Detect which cell encompasses the target text, then output its (x, y) center coordinate. 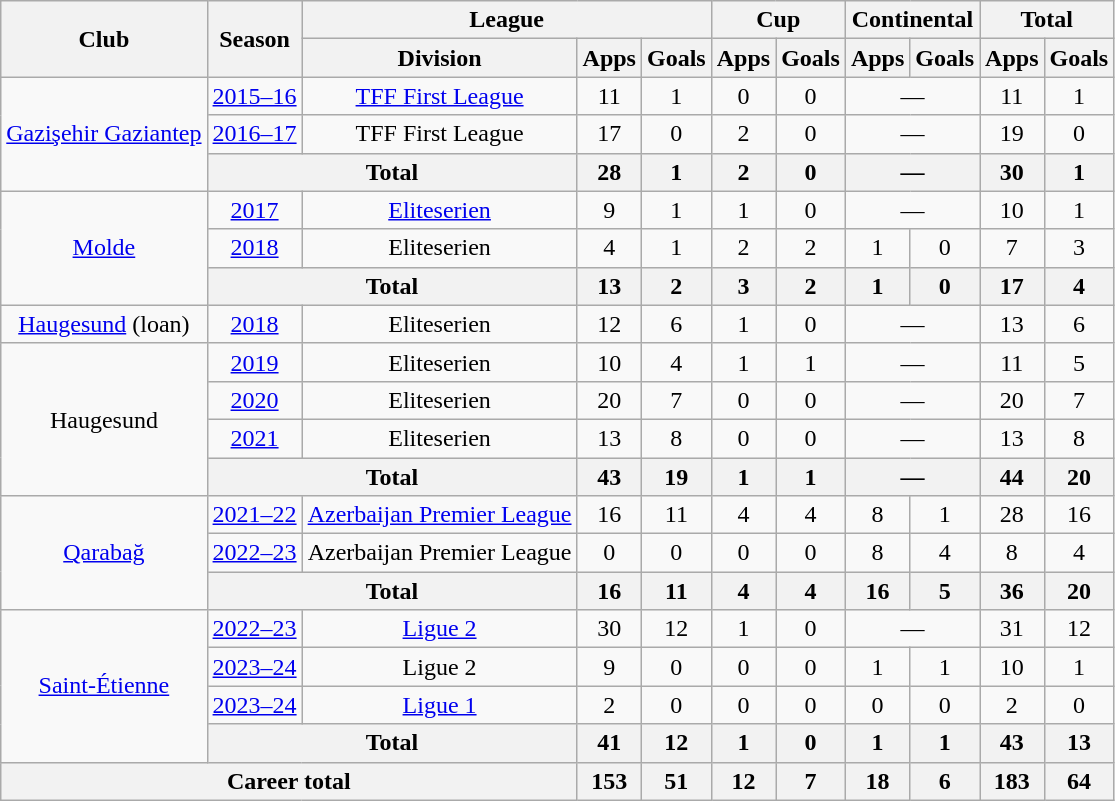
Career total (289, 781)
2017 (254, 210)
64 (1079, 781)
Club (104, 39)
2016–17 (254, 134)
2021–22 (254, 515)
Qarabağ (104, 553)
153 (609, 781)
Continental (912, 20)
2019 (254, 362)
2021 (254, 438)
44 (1012, 477)
Season (254, 39)
Division (440, 58)
Haugesund (104, 419)
18 (877, 781)
41 (609, 743)
Haugesund (loan) (104, 324)
Molde (104, 248)
Cup (778, 20)
League (506, 20)
Ligue 1 (440, 705)
36 (1012, 591)
2015–16 (254, 96)
2020 (254, 400)
31 (1012, 629)
51 (676, 781)
Saint-Étienne (104, 686)
Gazişehir Gaziantep (104, 134)
183 (1012, 781)
